Output the [X, Y] coordinate of the center of the cell containing the given text.  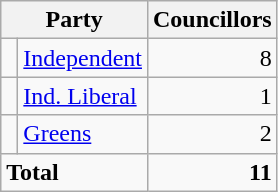
Councillors [212, 20]
2 [212, 134]
8 [212, 58]
1 [212, 96]
Party [74, 20]
Ind. Liberal [83, 96]
Total [74, 172]
Independent [83, 58]
Greens [83, 134]
11 [212, 172]
